Scan for the cell matching the given text and deliver its [x, y] coordinate at center. 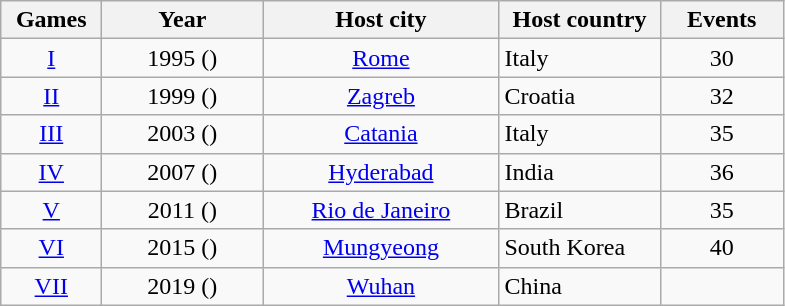
I [52, 58]
Host city [381, 20]
2019 () [182, 286]
VII [52, 286]
Mungyeong [381, 248]
1995 () [182, 58]
II [52, 96]
Events [722, 20]
2003 () [182, 134]
VI [52, 248]
32 [722, 96]
China [580, 286]
India [580, 172]
Zagreb [381, 96]
30 [722, 58]
Rome [381, 58]
2011 () [182, 210]
Rio de Janeiro [381, 210]
III [52, 134]
40 [722, 248]
Brazil [580, 210]
Host country [580, 20]
1999 () [182, 96]
2007 () [182, 172]
V [52, 210]
36 [722, 172]
Year [182, 20]
Games [52, 20]
South Korea [580, 248]
Wuhan [381, 286]
2015 () [182, 248]
IV [52, 172]
Hyderabad [381, 172]
Croatia [580, 96]
Catania [381, 134]
